Identify which cell holds the provided text, then report its (X, Y) central coordinate. 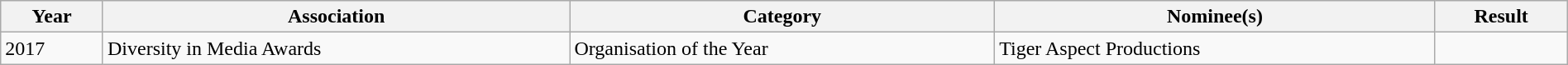
2017 (52, 48)
Result (1501, 17)
Year (52, 17)
Tiger Aspect Productions (1215, 48)
Association (336, 17)
Nominee(s) (1215, 17)
Diversity in Media Awards (336, 48)
Category (782, 17)
Organisation of the Year (782, 48)
